From the cell containing the given text, extract its center point as (X, Y) coordinate. 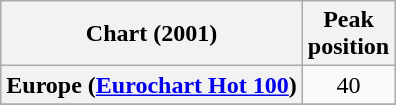
Europe (Eurochart Hot 100) (152, 85)
Peakposition (348, 34)
40 (348, 85)
Chart (2001) (152, 34)
